Capture the cell that displays the provided text and extract its [x, y] central coordinate. 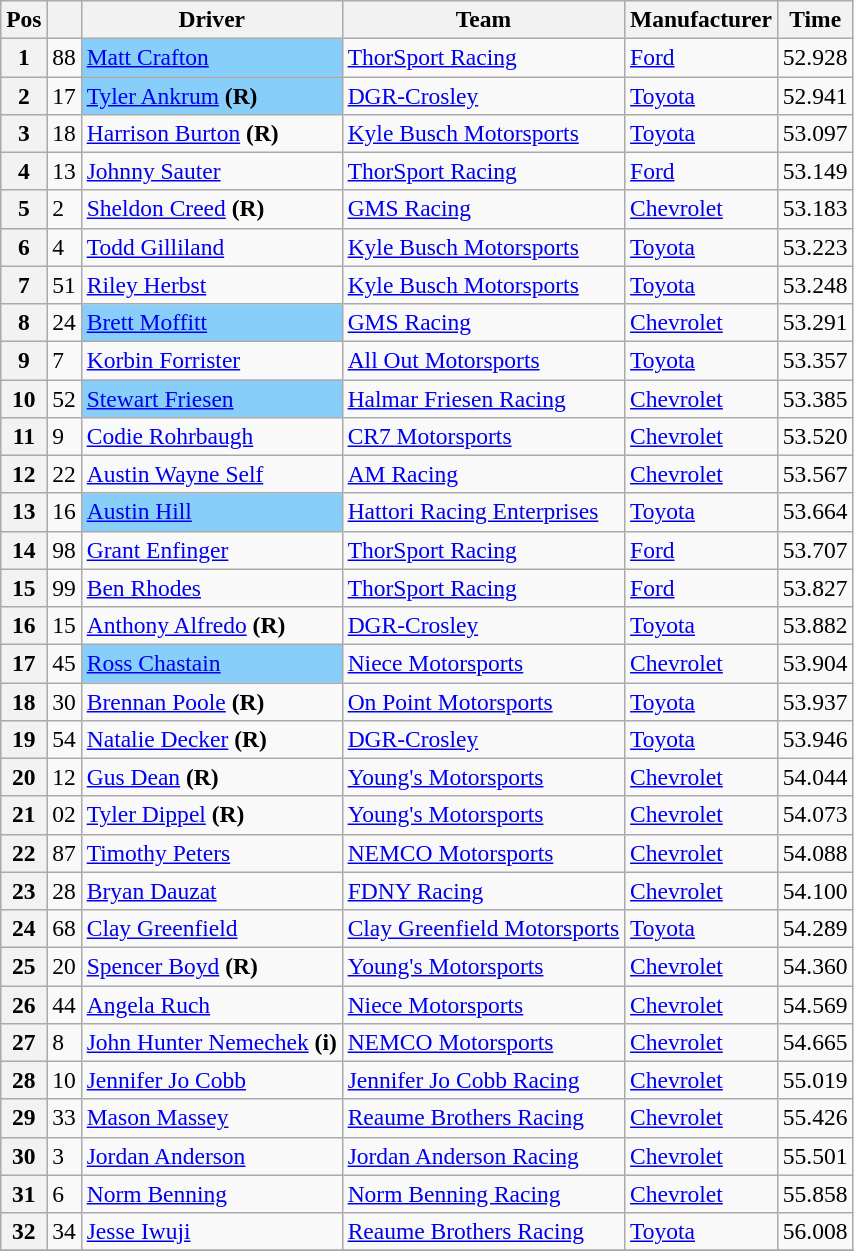
Tyler Dippel (R) [212, 815]
FDNY Racing [483, 891]
52 [64, 398]
Grant Enfinger [212, 550]
11 [24, 436]
25 [24, 966]
Natalie Decker (R) [212, 739]
55.019 [815, 1080]
53.183 [815, 209]
Timothy Peters [212, 853]
52.928 [815, 57]
54.073 [815, 815]
All Out Motorsports [483, 360]
Austin Wayne Self [212, 474]
53.664 [815, 512]
55.501 [815, 1156]
98 [64, 550]
Tyler Ankrum (R) [212, 95]
32 [24, 1231]
02 [64, 815]
19 [24, 739]
Matt Crafton [212, 57]
53.904 [815, 663]
Driver [212, 19]
Bryan Dauzat [212, 891]
Mason Massey [212, 1118]
Riley Herbst [212, 285]
27 [24, 1042]
Manufacturer [702, 19]
14 [24, 550]
26 [24, 1004]
23 [24, 891]
Jordan Anderson Racing [483, 1156]
56.008 [815, 1231]
53.223 [815, 247]
Halmar Friesen Racing [483, 398]
54.289 [815, 928]
31 [24, 1194]
John Hunter Nemechek (i) [212, 1042]
Sheldon Creed (R) [212, 209]
53.097 [815, 133]
AM Racing [483, 474]
53.149 [815, 171]
Todd Gilliland [212, 247]
Clay Greenfield Motorsports [483, 928]
Norm Benning [212, 1194]
54 [64, 739]
34 [64, 1231]
53.385 [815, 398]
Jennifer Jo Cobb [212, 1080]
33 [64, 1118]
51 [64, 285]
54.360 [815, 966]
54.100 [815, 891]
Jesse Iwuji [212, 1231]
44 [64, 1004]
45 [64, 663]
Korbin Forrister [212, 360]
Clay Greenfield [212, 928]
54.044 [815, 777]
Harrison Burton (R) [212, 133]
Ben Rhodes [212, 588]
54.088 [815, 853]
Stewart Friesen [212, 398]
Austin Hill [212, 512]
53.937 [815, 701]
Brett Moffitt [212, 322]
54.569 [815, 1004]
53.946 [815, 739]
Gus Dean (R) [212, 777]
87 [64, 853]
On Point Motorsports [483, 701]
Ross Chastain [212, 663]
53.248 [815, 285]
Jennifer Jo Cobb Racing [483, 1080]
55.858 [815, 1194]
55.426 [815, 1118]
1 [24, 57]
Team [483, 19]
53.520 [815, 436]
Johnny Sauter [212, 171]
53.291 [815, 322]
Spencer Boyd (R) [212, 966]
54.665 [815, 1042]
Hattori Racing Enterprises [483, 512]
29 [24, 1118]
99 [64, 588]
5 [24, 209]
Anthony Alfredo (R) [212, 625]
53.567 [815, 474]
Pos [24, 19]
Time [815, 19]
88 [64, 57]
68 [64, 928]
53.882 [815, 625]
Angela Ruch [212, 1004]
53.357 [815, 360]
Brennan Poole (R) [212, 701]
52.941 [815, 95]
53.827 [815, 588]
Jordan Anderson [212, 1156]
21 [24, 815]
Norm Benning Racing [483, 1194]
53.707 [815, 550]
CR7 Motorsports [483, 436]
Codie Rohrbaugh [212, 436]
